Detect which cell encompasses the target text, then output its (X, Y) center coordinate. 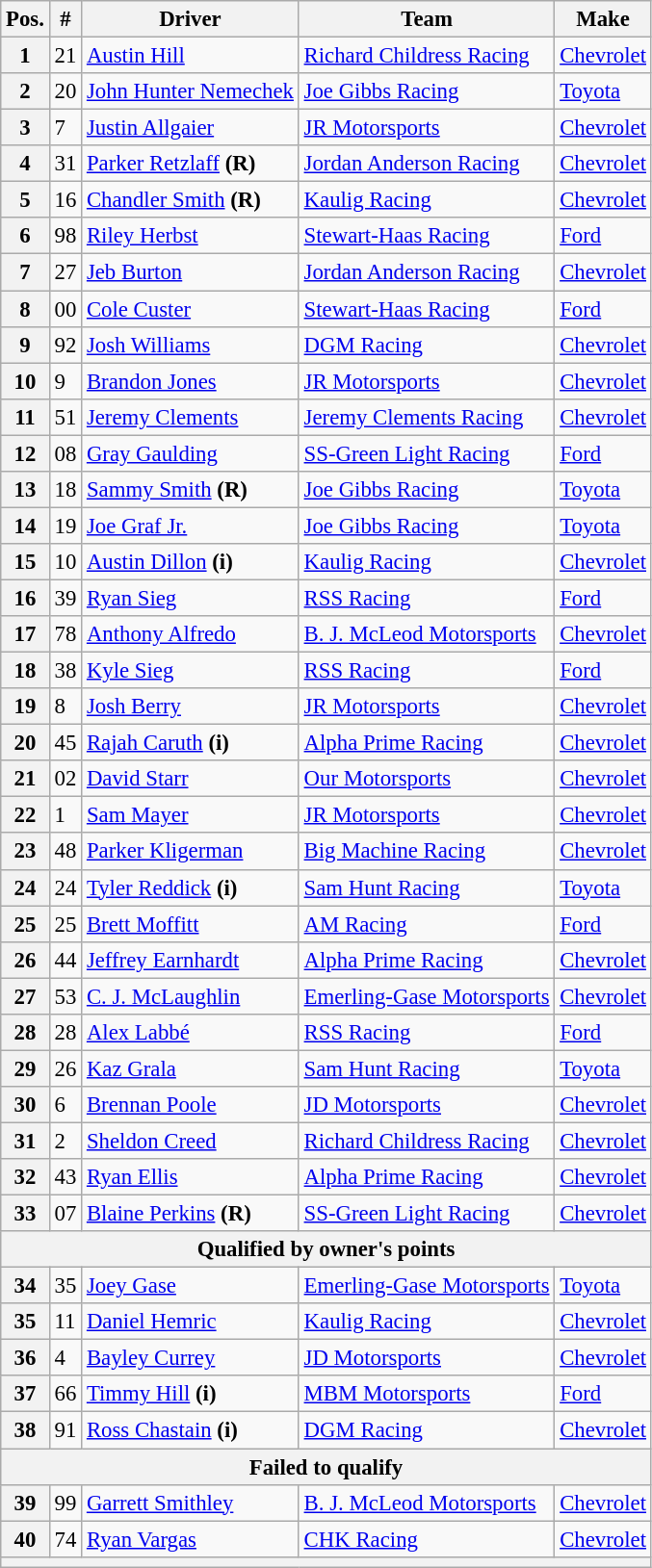
Daniel Hemric (191, 1322)
78 (65, 634)
Parker Retzlaff (R) (191, 164)
Riley Herbst (191, 236)
Brett Moffitt (191, 924)
Qualified by owner's points (326, 1249)
22 (25, 815)
23 (25, 852)
Jeb Burton (191, 272)
00 (65, 309)
CHK Racing (427, 1539)
Kaz Grala (191, 1068)
Big Machine Racing (427, 852)
48 (65, 852)
13 (25, 490)
# (65, 19)
Sammy Smith (R) (191, 490)
C. J. McLaughlin (191, 996)
33 (25, 1214)
07 (65, 1214)
Bayley Currey (191, 1358)
Make (603, 19)
Chandler Smith (R) (191, 200)
Jeffrey Earnhardt (191, 960)
14 (25, 526)
Brandon Jones (191, 381)
Driver (191, 19)
5 (25, 200)
Jeremy Clements (191, 417)
08 (65, 453)
66 (65, 1395)
40 (25, 1539)
Austin Hill (191, 56)
Ryan Sieg (191, 598)
Blaine Perkins (R) (191, 1214)
29 (25, 1068)
Sheldon Creed (191, 1141)
15 (25, 562)
Josh Berry (191, 707)
Team (427, 19)
53 (65, 996)
Austin Dillon (i) (191, 562)
Josh Williams (191, 345)
02 (65, 779)
Cole Custer (191, 309)
45 (65, 743)
Ryan Vargas (191, 1539)
Ross Chastain (i) (191, 1430)
Gray Gaulding (191, 453)
12 (25, 453)
34 (25, 1286)
Timmy Hill (i) (191, 1395)
Justin Allgaier (191, 128)
Parker Kligerman (191, 852)
98 (65, 236)
51 (65, 417)
MBM Motorsports (427, 1395)
44 (65, 960)
32 (25, 1177)
99 (65, 1503)
Joe Graf Jr. (191, 526)
Brennan Poole (191, 1105)
Sam Mayer (191, 815)
Our Motorsports (427, 779)
74 (65, 1539)
17 (25, 634)
Anthony Alfredo (191, 634)
Failed to qualify (326, 1467)
Garrett Smithley (191, 1503)
Alex Labbé (191, 1033)
30 (25, 1105)
91 (65, 1430)
92 (65, 345)
37 (25, 1395)
3 (25, 128)
36 (25, 1358)
David Starr (191, 779)
AM Racing (427, 924)
Jeremy Clements Racing (427, 417)
43 (65, 1177)
Ryan Ellis (191, 1177)
John Hunter Nemechek (191, 91)
Pos. (25, 19)
Joey Gase (191, 1286)
Rajah Caruth (i) (191, 743)
Tyler Reddick (i) (191, 887)
Kyle Sieg (191, 671)
